Provide the (X, Y) coordinate of the cell's center where the given text is located.  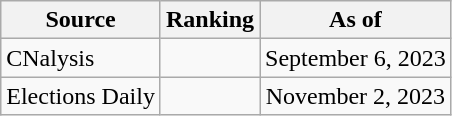
Elections Daily (81, 96)
November 2, 2023 (356, 96)
Ranking (210, 20)
Source (81, 20)
As of (356, 20)
September 6, 2023 (356, 58)
CNalysis (81, 58)
